From the cell containing the given text, extract its center point as [x, y] coordinate. 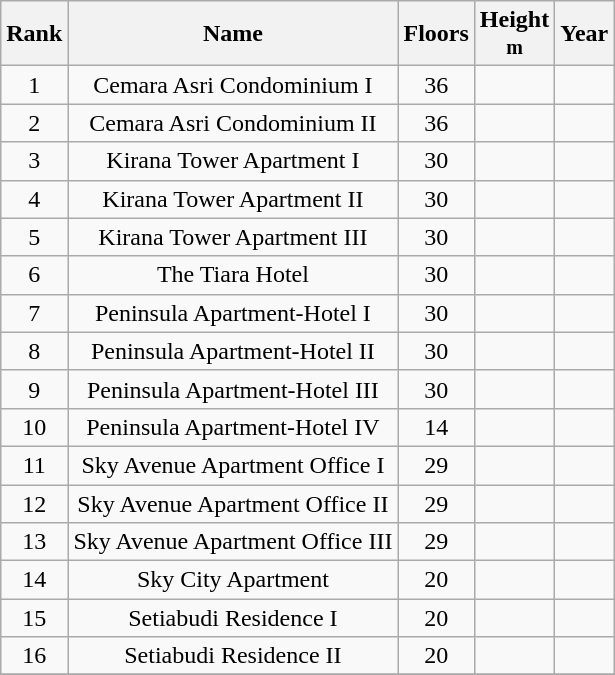
11 [34, 465]
1 [34, 85]
Sky Avenue Apartment Office I [233, 465]
Floors [436, 34]
16 [34, 656]
Kirana Tower Apartment II [233, 199]
Peninsula Apartment-Hotel II [233, 351]
Sky Avenue Apartment Office II [233, 503]
7 [34, 313]
Cemara Asri Condominium I [233, 85]
15 [34, 618]
6 [34, 275]
Cemara Asri Condominium II [233, 123]
Year [584, 34]
4 [34, 199]
Heightm [514, 34]
Setiabudi Residence II [233, 656]
3 [34, 161]
5 [34, 237]
12 [34, 503]
Setiabudi Residence I [233, 618]
Peninsula Apartment-Hotel III [233, 389]
8 [34, 351]
Kirana Tower Apartment I [233, 161]
Rank [34, 34]
2 [34, 123]
Sky City Apartment [233, 580]
Peninsula Apartment-Hotel IV [233, 427]
Kirana Tower Apartment III [233, 237]
The Tiara Hotel [233, 275]
10 [34, 427]
Sky Avenue Apartment Office III [233, 542]
13 [34, 542]
Peninsula Apartment-Hotel I [233, 313]
Name [233, 34]
9 [34, 389]
